Provide the [x, y] coordinate of the cell's center where the given text is located.  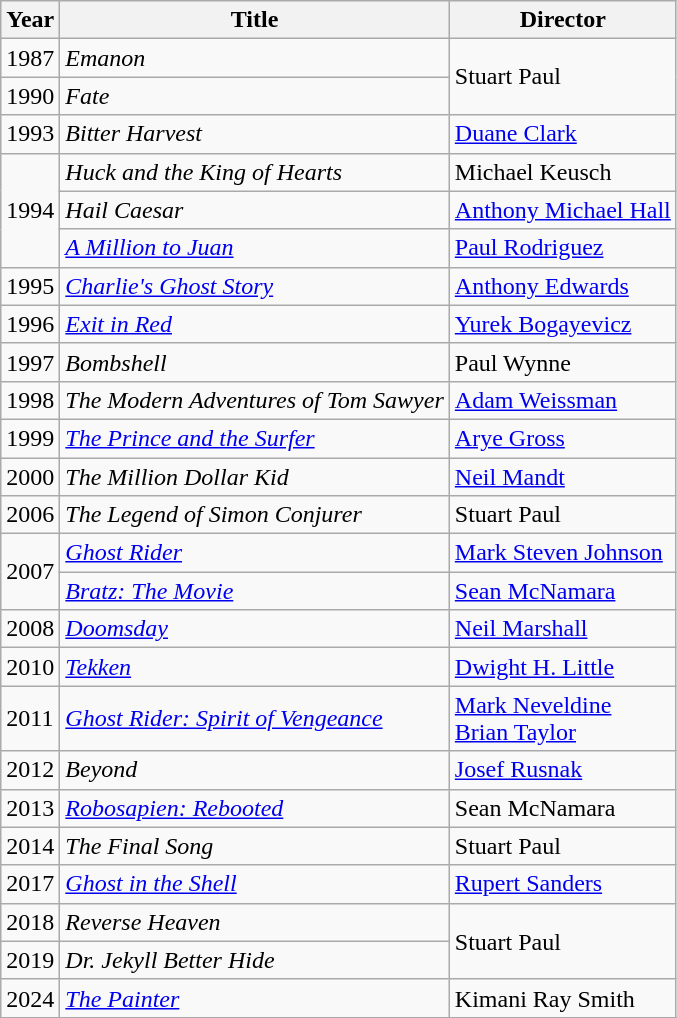
1994 [30, 210]
2014 [30, 846]
2018 [30, 922]
Huck and the King of Hearts [254, 172]
Bitter Harvest [254, 134]
Anthony Michael Hall [562, 210]
Fate [254, 96]
The Final Song [254, 846]
2012 [30, 770]
Neil Mandt [562, 477]
The Million Dollar Kid [254, 477]
Duane Clark [562, 134]
Director [562, 20]
Title [254, 20]
1990 [30, 96]
The Painter [254, 998]
1993 [30, 134]
Doomsday [254, 629]
Dr. Jekyll Better Hide [254, 960]
Arye Gross [562, 438]
The Prince and the Surfer [254, 438]
2017 [30, 884]
2008 [30, 629]
1987 [30, 58]
2019 [30, 960]
A Million to Juan [254, 248]
Charlie's Ghost Story [254, 286]
1998 [30, 400]
Mark NeveldineBrian Taylor [562, 718]
2006 [30, 515]
2024 [30, 998]
The Modern Adventures of Tom Sawyer [254, 400]
Bratz: The Movie [254, 591]
Paul Rodriguez [562, 248]
2000 [30, 477]
1997 [30, 362]
Rupert Sanders [562, 884]
2010 [30, 667]
The Legend of Simon Conjurer [254, 515]
Reverse Heaven [254, 922]
Ghost in the Shell [254, 884]
1999 [30, 438]
Robosapien: Rebooted [254, 808]
Bombshell [254, 362]
Emanon [254, 58]
Ghost Rider [254, 553]
Michael Keusch [562, 172]
Beyond [254, 770]
Paul Wynne [562, 362]
Neil Marshall [562, 629]
Anthony Edwards [562, 286]
Dwight H. Little [562, 667]
1996 [30, 324]
Tekken [254, 667]
2011 [30, 718]
Mark Steven Johnson [562, 553]
Ghost Rider: Spirit of Vengeance [254, 718]
Adam Weissman [562, 400]
2007 [30, 572]
1995 [30, 286]
2013 [30, 808]
Kimani Ray Smith [562, 998]
Year [30, 20]
Josef Rusnak [562, 770]
Yurek Bogayevicz [562, 324]
Hail Caesar [254, 210]
Exit in Red [254, 324]
